For the text-containing cell, return its midpoint in [x, y] coordinate format. 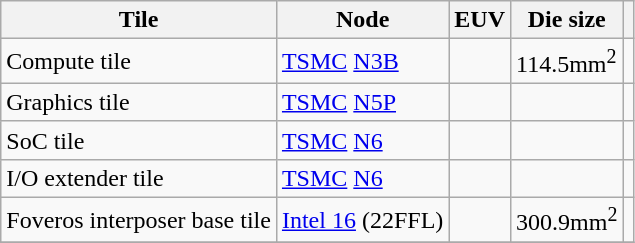
Node [362, 20]
TSMC N3B [362, 62]
EUV [480, 20]
I/O extender tile [139, 178]
Die size [567, 20]
Graphics tile [139, 102]
Foveros interposer base tile [139, 220]
300.9mm2 [567, 220]
114.5mm2 [567, 62]
Compute tile [139, 62]
TSMC N5P [362, 102]
Intel 16 (22FFL) [362, 220]
SoC tile [139, 140]
Tile [139, 20]
